Extract the [X, Y] coordinate from the center of the cell holding the provided text.  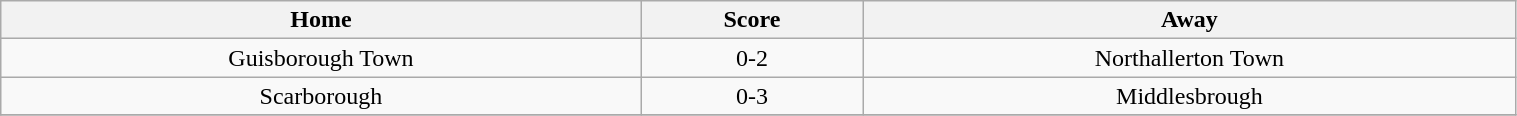
Guisborough Town [321, 58]
Score [752, 20]
Northallerton Town [1190, 58]
Away [1190, 20]
Home [321, 20]
0-2 [752, 58]
Middlesbrough [1190, 96]
Scarborough [321, 96]
0-3 [752, 96]
